Detect which cell encompasses the target text, then output its [x, y] center coordinate. 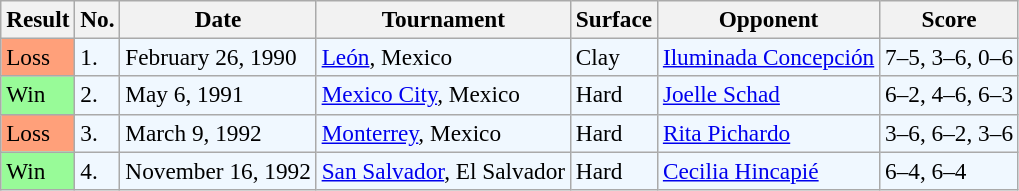
3–6, 6–2, 3–6 [950, 133]
May 6, 1991 [218, 95]
Cecilia Hincapié [768, 170]
3. [98, 133]
Score [950, 19]
Opponent [768, 19]
Monterrey, Mexico [443, 133]
February 26, 1990 [218, 57]
1. [98, 57]
Date [218, 19]
4. [98, 170]
No. [98, 19]
León, Mexico [443, 57]
Surface [614, 19]
March 9, 1992 [218, 133]
November 16, 1992 [218, 170]
Mexico City, Mexico [443, 95]
Rita Pichardo [768, 133]
Joelle Schad [768, 95]
2. [98, 95]
Result [38, 19]
Clay [614, 57]
Tournament [443, 19]
6–2, 4–6, 6–3 [950, 95]
7–5, 3–6, 0–6 [950, 57]
6–4, 6–4 [950, 170]
San Salvador, El Salvador [443, 170]
Iluminada Concepción [768, 57]
